Output the (X, Y) coordinate of the center of the cell containing the given text.  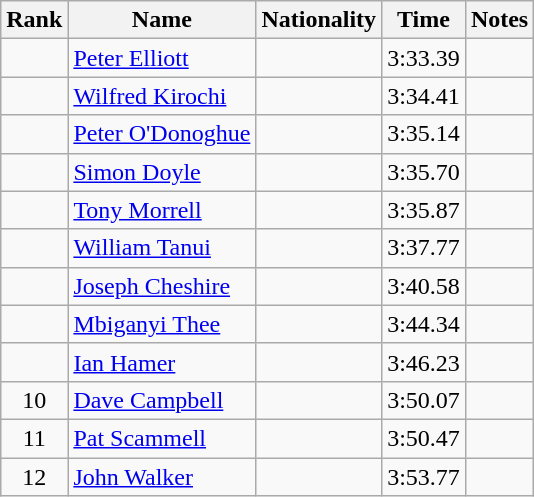
3:50.47 (424, 438)
Pat Scammell (162, 438)
3:35.87 (424, 210)
Rank (34, 20)
Dave Campbell (162, 400)
3:35.70 (424, 172)
Simon Doyle (162, 172)
Mbiganyi Thee (162, 324)
3:53.77 (424, 477)
10 (34, 400)
3:33.39 (424, 58)
Notes (499, 20)
3:50.07 (424, 400)
Nationality (319, 20)
Peter Elliott (162, 58)
Tony Morrell (162, 210)
3:34.41 (424, 96)
Wilfred Kirochi (162, 96)
3:37.77 (424, 248)
3:46.23 (424, 362)
Joseph Cheshire (162, 286)
11 (34, 438)
3:40.58 (424, 286)
John Walker (162, 477)
3:35.14 (424, 134)
Peter O'Donoghue (162, 134)
William Tanui (162, 248)
3:44.34 (424, 324)
Ian Hamer (162, 362)
12 (34, 477)
Name (162, 20)
Time (424, 20)
